Locate the cell with the specified text and output its [x, y] center coordinate. 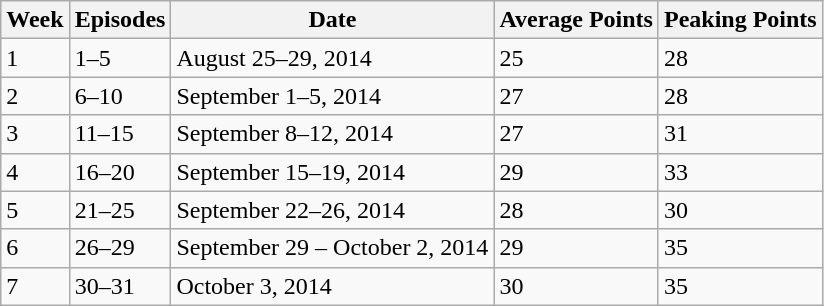
August 25–29, 2014 [332, 58]
25 [576, 58]
2 [35, 96]
October 3, 2014 [332, 286]
September 15–19, 2014 [332, 172]
11–15 [120, 134]
30–31 [120, 286]
Date [332, 20]
16–20 [120, 172]
6 [35, 248]
33 [740, 172]
Average Points [576, 20]
4 [35, 172]
Week [35, 20]
Peaking Points [740, 20]
1 [35, 58]
1–5 [120, 58]
7 [35, 286]
Episodes [120, 20]
6–10 [120, 96]
31 [740, 134]
September 1–5, 2014 [332, 96]
3 [35, 134]
September 29 – October 2, 2014 [332, 248]
September 22–26, 2014 [332, 210]
5 [35, 210]
26–29 [120, 248]
September 8–12, 2014 [332, 134]
21–25 [120, 210]
